From the cell containing the given text, extract its center point as [X, Y] coordinate. 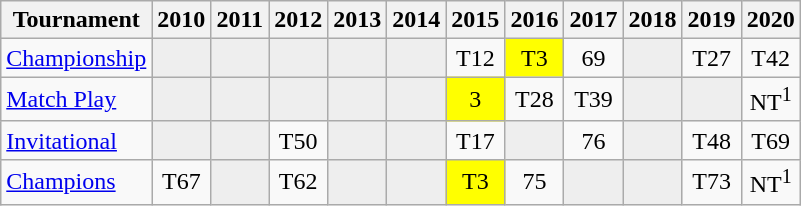
2012 [298, 20]
2017 [594, 20]
2015 [476, 20]
T48 [712, 140]
Tournament [76, 20]
2013 [358, 20]
T27 [712, 58]
2019 [712, 20]
76 [594, 140]
T50 [298, 140]
T17 [476, 140]
75 [534, 182]
T69 [770, 140]
T62 [298, 182]
2011 [240, 20]
Championship [76, 58]
T28 [534, 100]
2014 [416, 20]
2018 [652, 20]
T39 [594, 100]
Match Play [76, 100]
Champions [76, 182]
2020 [770, 20]
2016 [534, 20]
2010 [182, 20]
T67 [182, 182]
3 [476, 100]
T12 [476, 58]
T42 [770, 58]
Invitational [76, 140]
69 [594, 58]
T73 [712, 182]
